Search for the cell housing the specified text and yield its [x, y] center coordinate. 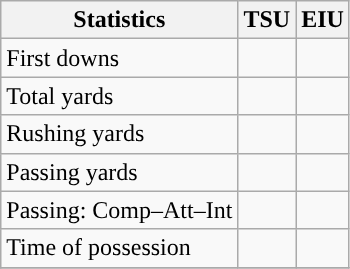
Rushing yards [120, 134]
EIU [323, 20]
First downs [120, 58]
Total yards [120, 96]
Statistics [120, 20]
Passing yards [120, 172]
TSU [267, 20]
Passing: Comp–Att–Int [120, 210]
Time of possession [120, 248]
